Determine the [X, Y] coordinate at the center of the cell enclosing the given text.  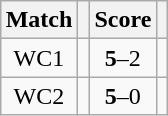
5–0 [123, 96]
WC1 [39, 58]
5–2 [123, 58]
Match [39, 20]
WC2 [39, 96]
Score [123, 20]
